Identify which cell holds the provided text, then report its [X, Y] central coordinate. 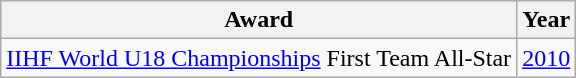
2010 [546, 58]
Award [259, 20]
IIHF World U18 Championships First Team All-Star [259, 58]
Year [546, 20]
